From the cell containing the given text, extract its center point as (x, y) coordinate. 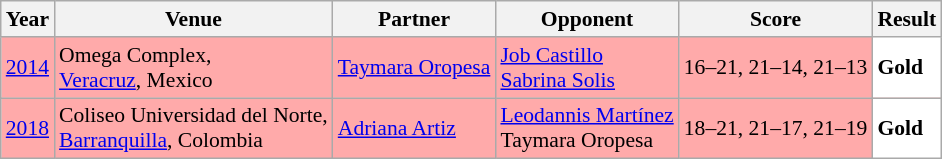
Opponent (586, 19)
Taymara Oropesa (414, 68)
Adriana Artiz (414, 128)
Partner (414, 19)
Venue (194, 19)
Score (776, 19)
Result (906, 19)
Omega Complex,Veracruz, Mexico (194, 68)
Year (28, 19)
Coliseo Universidad del Norte,Barranquilla, Colombia (194, 128)
Leodannis Martínez Taymara Oropesa (586, 128)
16–21, 21–14, 21–13 (776, 68)
2018 (28, 128)
18–21, 21–17, 21–19 (776, 128)
Job Castillo Sabrina Solis (586, 68)
2014 (28, 68)
